Find where the given text appears and provide that cell's center as (x, y) coordinate. 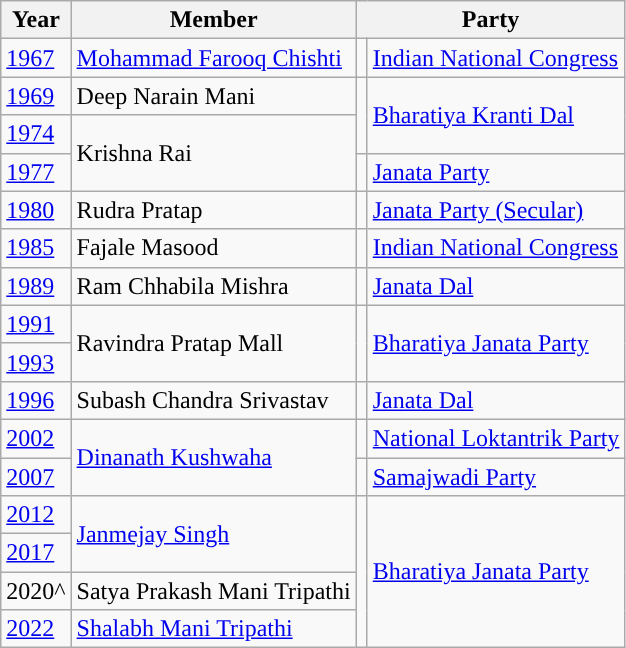
Janata Party (496, 172)
National Loktantrik Party (496, 438)
Bharatiya Kranti Dal (496, 115)
2002 (36, 438)
2007 (36, 477)
2017 (36, 553)
Year (36, 20)
Samajwadi Party (496, 477)
Satya Prakash Mani Tripathi (214, 591)
Ram Chhabila Mishra (214, 286)
Shalabh Mani Tripathi (214, 629)
2012 (36, 515)
1989 (36, 286)
Fajale Masood (214, 248)
1969 (36, 96)
Subash Chandra Srivastav (214, 400)
1977 (36, 172)
Ravindra Pratap Mall (214, 343)
Member (214, 20)
Party (490, 20)
Krishna Rai (214, 153)
Deep Narain Mani (214, 96)
1985 (36, 248)
1991 (36, 324)
2022 (36, 629)
1980 (36, 210)
Mohammad Farooq Chishti (214, 58)
Rudra Pratap (214, 210)
1967 (36, 58)
1974 (36, 134)
Janmejay Singh (214, 534)
2020^ (36, 591)
Dinanath Kushwaha (214, 457)
1996 (36, 400)
1993 (36, 362)
Janata Party (Secular) (496, 210)
